Provide the [X, Y] coordinate of the cell's center where the given text is located.  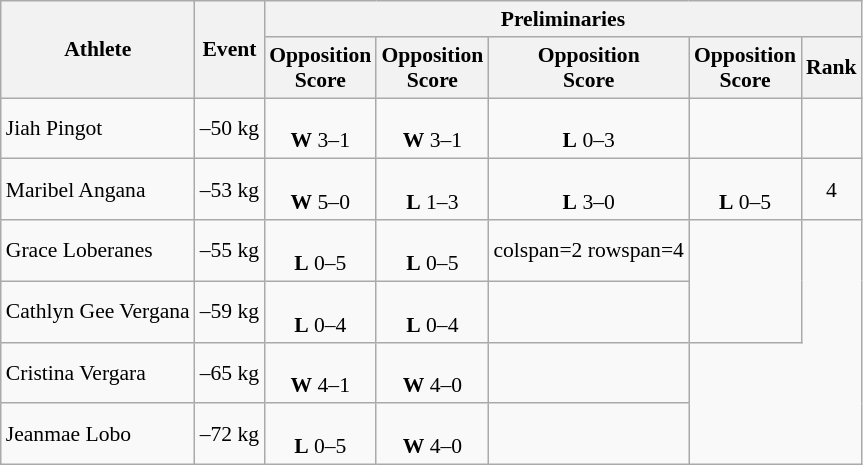
–65 kg [230, 372]
Grace Loberanes [98, 250]
Rank [832, 68]
L 1–3 [432, 190]
–59 kg [230, 312]
Cathlyn Gee Vergana [98, 312]
L 0–3 [588, 128]
–55 kg [230, 250]
Cristina Vergara [98, 372]
Maribel Angana [98, 190]
W 5–0 [320, 190]
–53 kg [230, 190]
Jiah Pingot [98, 128]
–50 kg [230, 128]
Jeanmae Lobo [98, 434]
Preliminaries [562, 19]
–72 kg [230, 434]
Event [230, 50]
colspan=2 rowspan=4 [588, 250]
Athlete [98, 50]
W 4–1 [320, 372]
4 [832, 190]
L 3–0 [588, 190]
